Find where the given text appears and provide that cell's center as [X, Y] coordinate. 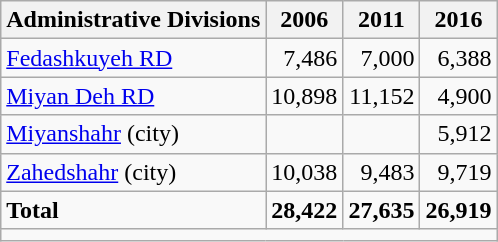
5,912 [458, 134]
Miyanshahr (city) [134, 134]
2011 [382, 20]
28,422 [304, 210]
Miyan Deh RD [134, 96]
9,719 [458, 172]
26,919 [458, 210]
Fedashkuyeh RD [134, 58]
Zahedshahr (city) [134, 172]
2006 [304, 20]
2016 [458, 20]
11,152 [382, 96]
7,000 [382, 58]
7,486 [304, 58]
27,635 [382, 210]
Total [134, 210]
6,388 [458, 58]
Administrative Divisions [134, 20]
9,483 [382, 172]
10,038 [304, 172]
10,898 [304, 96]
4,900 [458, 96]
